Output the (x, y) coordinate of the center of the cell containing the given text.  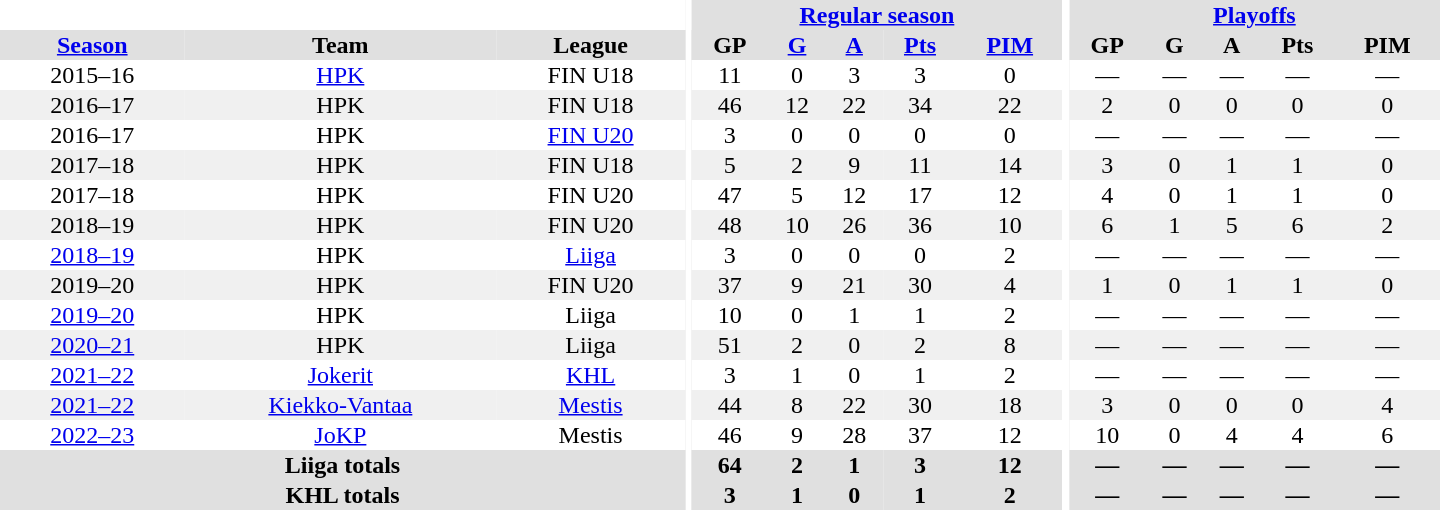
64 (730, 465)
Liiga totals (342, 465)
44 (730, 405)
36 (920, 225)
51 (730, 345)
14 (1010, 165)
Jokerit (341, 375)
2022–23 (92, 435)
League (590, 45)
KHL (590, 375)
Regular season (876, 15)
2015–16 (92, 75)
34 (920, 105)
Team (341, 45)
Kiekko-Vantaa (341, 405)
17 (920, 195)
21 (854, 285)
Playoffs (1254, 15)
47 (730, 195)
28 (854, 435)
48 (730, 225)
KHL totals (342, 495)
Season (92, 45)
26 (854, 225)
18 (1010, 405)
2020–21 (92, 345)
JoKP (341, 435)
